Detect which cell encompasses the target text, then output its [X, Y] center coordinate. 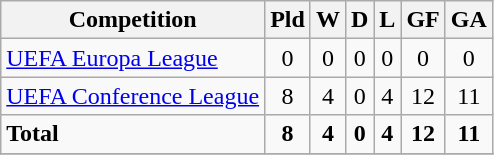
W [328, 20]
Pld [288, 20]
Total [133, 134]
GF [423, 20]
UEFA Europa League [133, 58]
D [359, 20]
L [388, 20]
UEFA Conference League [133, 96]
Competition [133, 20]
GA [468, 20]
